Return the [X, Y] coordinate for the center point of the cell that contains the specified text.  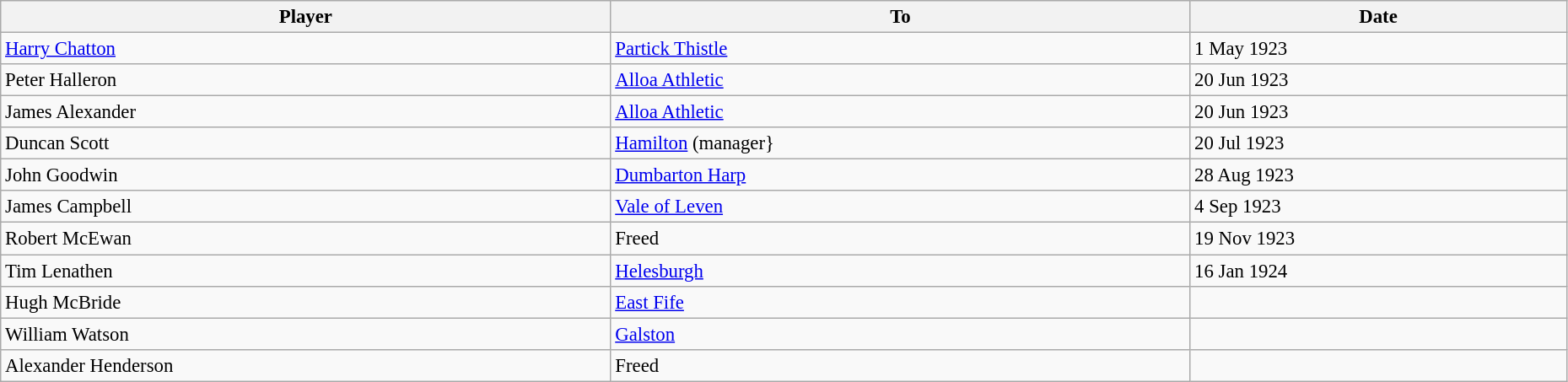
Partick Thistle [901, 49]
James Alexander [305, 112]
Date [1378, 17]
Helesburgh [901, 271]
28 Aug 1923 [1378, 175]
John Goodwin [305, 175]
Vale of Leven [901, 207]
Tim Lenathen [305, 271]
Duncan Scott [305, 143]
To [901, 17]
Hugh McBride [305, 302]
Dumbarton Harp [901, 175]
Hamilton (manager} [901, 143]
Harry Chatton [305, 49]
16 Jan 1924 [1378, 271]
Player [305, 17]
4 Sep 1923 [1378, 207]
Alexander Henderson [305, 365]
William Watson [305, 334]
1 May 1923 [1378, 49]
Peter Halleron [305, 80]
Galston [901, 334]
19 Nov 1923 [1378, 239]
Robert McEwan [305, 239]
East Fife [901, 302]
James Campbell [305, 207]
20 Jul 1923 [1378, 143]
